For the text-containing cell, return its midpoint in [X, Y] coordinate format. 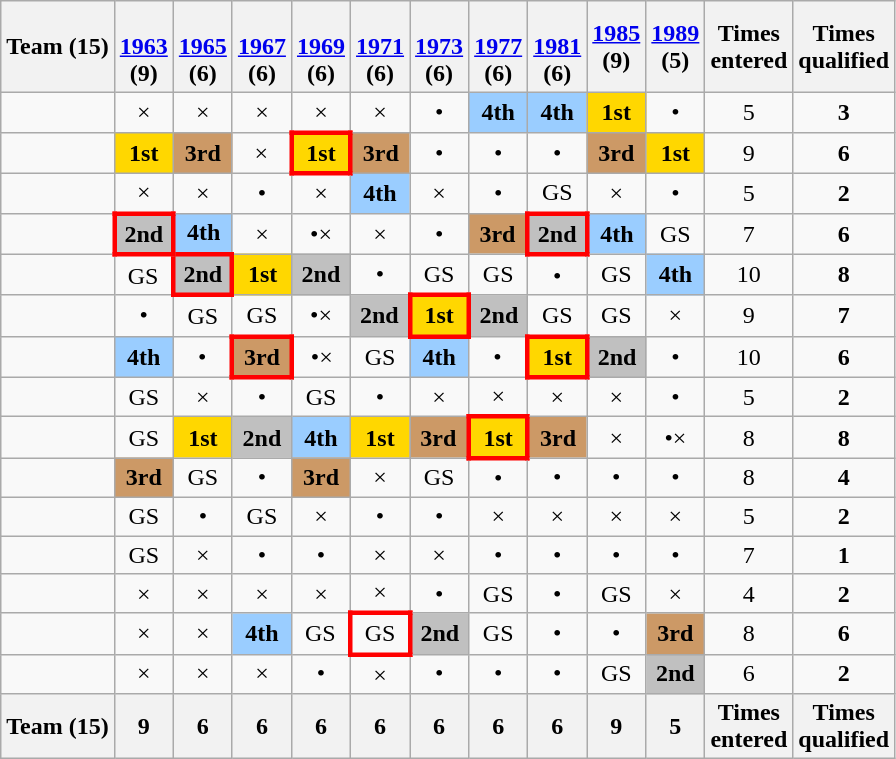
1971 (6) [380, 47]
1967 (6) [262, 47]
1 [844, 555]
3 [844, 113]
1985 (9) [616, 47]
1981 (6) [558, 47]
1989 (5) [676, 47]
1963 (9) [144, 47]
1969 (6) [320, 47]
1965 (6) [202, 47]
1977 (6) [498, 47]
1973 (6) [440, 47]
